Extract the (X, Y) coordinate from the center of the cell holding the provided text.  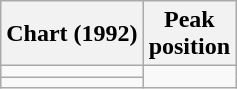
Chart (1992) (72, 34)
Peakposition (189, 34)
